Capture the cell that displays the provided text and extract its [X, Y] central coordinate. 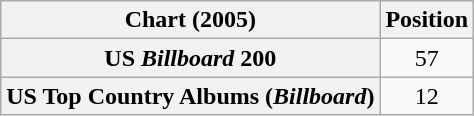
US Top Country Albums (Billboard) [190, 96]
57 [427, 58]
Position [427, 20]
12 [427, 96]
Chart (2005) [190, 20]
US Billboard 200 [190, 58]
